Return (x, y) of the center of cell containing provided text 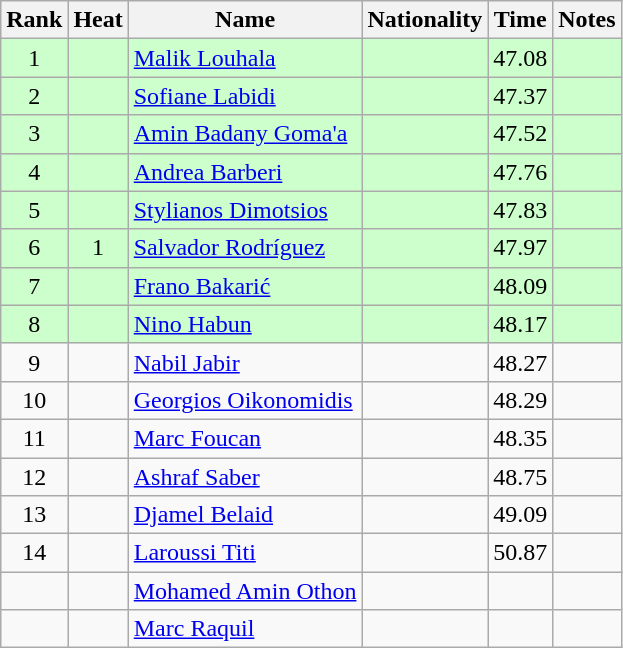
Marc Raquil (245, 629)
48.29 (520, 400)
Nabil Jabir (245, 362)
48.75 (520, 477)
8 (34, 324)
47.83 (520, 210)
Notes (587, 20)
Nino Habun (245, 324)
Amin Badany Goma'a (245, 134)
Time (520, 20)
Djamel Belaid (245, 515)
Mohamed Amin Othon (245, 591)
47.52 (520, 134)
47.76 (520, 172)
12 (34, 477)
3 (34, 134)
Name (245, 20)
Marc Foucan (245, 438)
9 (34, 362)
50.87 (520, 553)
7 (34, 286)
Georgios Oikonomidis (245, 400)
Frano Bakarić (245, 286)
48.17 (520, 324)
Malik Louhala (245, 58)
Heat (98, 20)
10 (34, 400)
Andrea Barberi (245, 172)
14 (34, 553)
11 (34, 438)
48.35 (520, 438)
47.97 (520, 248)
48.27 (520, 362)
5 (34, 210)
47.08 (520, 58)
49.09 (520, 515)
Nationality (425, 20)
Ashraf Saber (245, 477)
Stylianos Dimotsios (245, 210)
4 (34, 172)
13 (34, 515)
2 (34, 96)
47.37 (520, 96)
Rank (34, 20)
Laroussi Titi (245, 553)
6 (34, 248)
Salvador Rodríguez (245, 248)
Sofiane Labidi (245, 96)
48.09 (520, 286)
